Scan for the cell matching the given text and deliver its [x, y] coordinate at center. 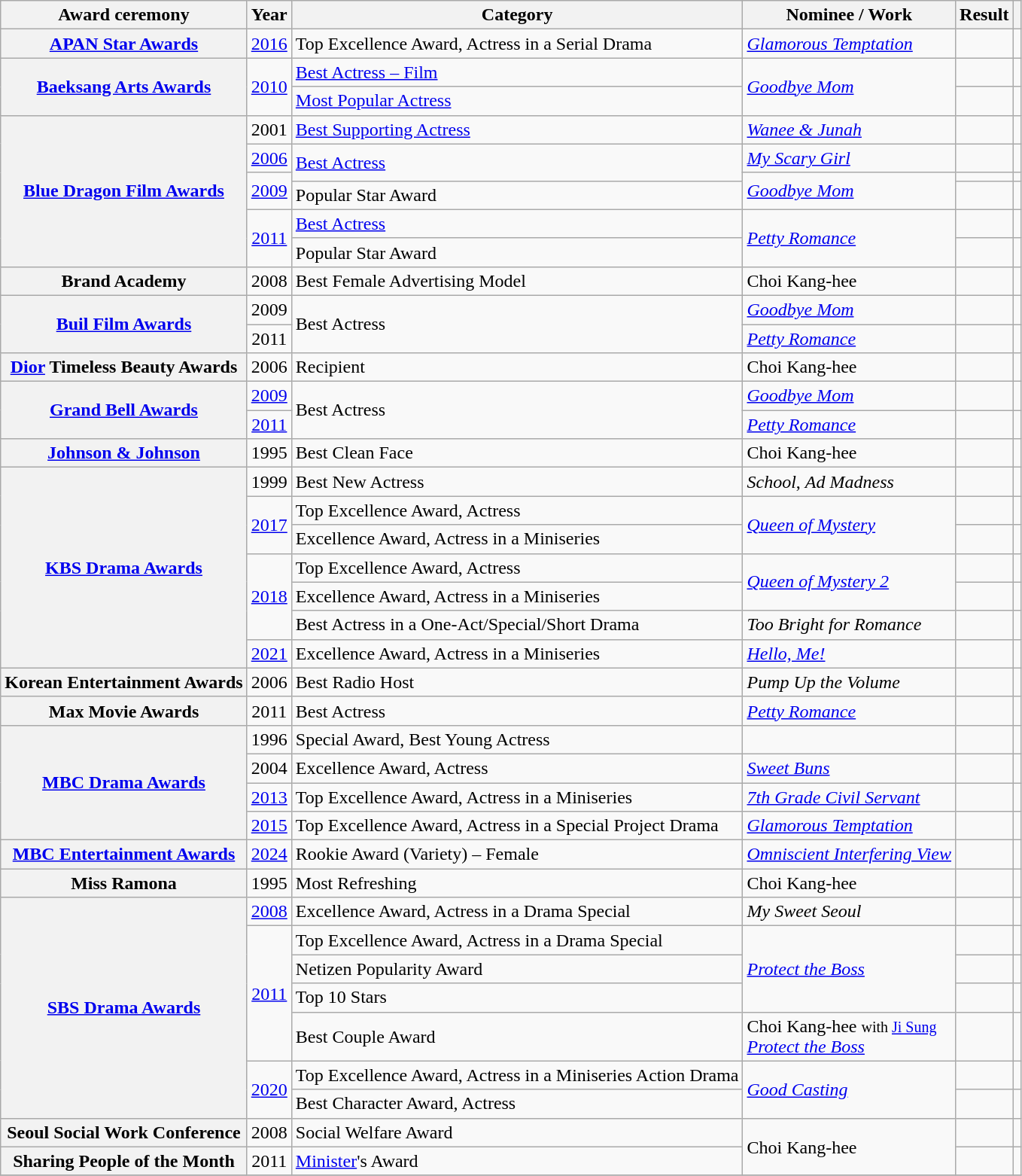
Best Clean Face [517, 453]
KBS Drama Awards [123, 568]
Best Radio Host [517, 682]
Dior Timeless Beauty Awards [123, 367]
Minister's Award [517, 1161]
7th Grade Civil Servant [849, 797]
Korean Entertainment Awards [123, 682]
Too Bright for Romance [849, 625]
Top Excellence Award, Actress in a Drama Special [517, 940]
My Sweet Seoul [849, 912]
Baeksang Arts Awards [123, 87]
Top Excellence Award, Actress in a Miniseries Action Drama [517, 1075]
Award ceremony [123, 15]
Good Casting [849, 1089]
Excellence Award, Actress [517, 768]
Omniscient Interfering View [849, 855]
Nominee / Work [849, 15]
Best Actress in a One-Act/Special/Short Drama [517, 625]
MBC Drama Awards [123, 782]
Recipient [517, 367]
Sharing People of the Month [123, 1161]
Wanee & Junah [849, 129]
Most Refreshing [517, 883]
Category [517, 15]
Excellence Award, Actress in a Drama Special [517, 912]
2021 [269, 654]
1996 [269, 739]
2017 [269, 525]
Max Movie Awards [123, 711]
Best Character Award, Actress [517, 1104]
2018 [269, 596]
Queen of Mystery [849, 525]
Year [269, 15]
Choi Kang-hee with Ji Sung Protect the Boss [849, 1036]
Grand Bell Awards [123, 410]
2001 [269, 129]
2013 [269, 797]
Best Supporting Actress [517, 129]
2024 [269, 855]
Sweet Buns [849, 768]
Most Popular Actress [517, 101]
Rookie Award (Variety) – Female [517, 855]
Queen of Mystery 2 [849, 582]
Result [984, 15]
Best New Actress [517, 482]
Best Actress – Film [517, 72]
APAN Star Awards [123, 44]
Best Couple Award [517, 1036]
Top Excellence Award, Actress in a Special Project Drama [517, 826]
SBS Drama Awards [123, 1007]
2016 [269, 44]
Top Excellence Award, Actress in a Serial Drama [517, 44]
Brand Academy [123, 281]
Top Excellence Award, Actress in a Miniseries [517, 797]
Johnson & Johnson [123, 453]
Miss Ramona [123, 883]
Top 10 Stars [517, 998]
Best Female Advertising Model [517, 281]
Seoul Social Work Conference [123, 1132]
Blue Dragon Film Awards [123, 191]
Social Welfare Award [517, 1132]
2004 [269, 768]
My Scary Girl [849, 158]
Protect the Boss [849, 969]
Pump Up the Volume [849, 682]
MBC Entertainment Awards [123, 855]
Netizen Popularity Award [517, 969]
School, Ad Madness [849, 482]
1999 [269, 482]
Special Award, Best Young Actress [517, 739]
2020 [269, 1089]
2010 [269, 87]
Hello, Me! [849, 654]
Buil Film Awards [123, 324]
2015 [269, 826]
